Scan for the cell matching the given text and deliver its (X, Y) coordinate at center. 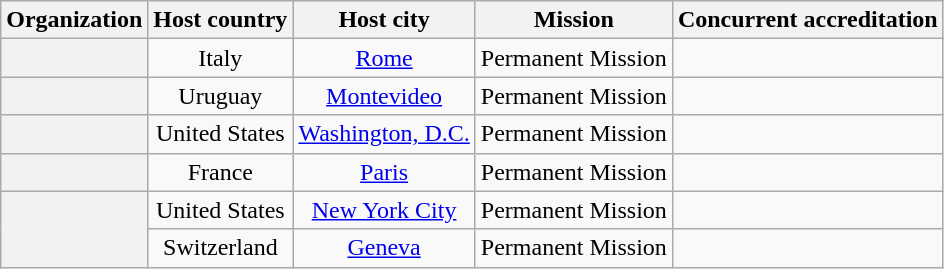
Geneva (384, 248)
Montevideo (384, 96)
Switzerland (220, 248)
Concurrent accreditation (808, 20)
New York City (384, 210)
Host city (384, 20)
Host country (220, 20)
Rome (384, 58)
France (220, 172)
Italy (220, 58)
Paris (384, 172)
Uruguay (220, 96)
Mission (574, 20)
Organization (74, 20)
Washington, D.C. (384, 134)
